Scan for the cell matching the given text and deliver its [x, y] coordinate at center. 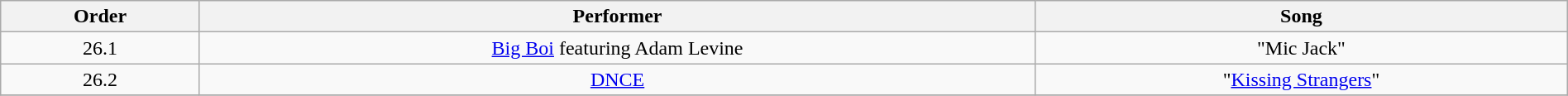
Big Boi featuring Adam Levine [617, 48]
Performer [617, 17]
Song [1302, 17]
26.1 [101, 48]
"Kissing Strangers" [1302, 79]
Order [101, 17]
"Mic Jack" [1302, 48]
DNCE [617, 79]
26.2 [101, 79]
